Output the [X, Y] coordinate of the center of the cell containing the given text.  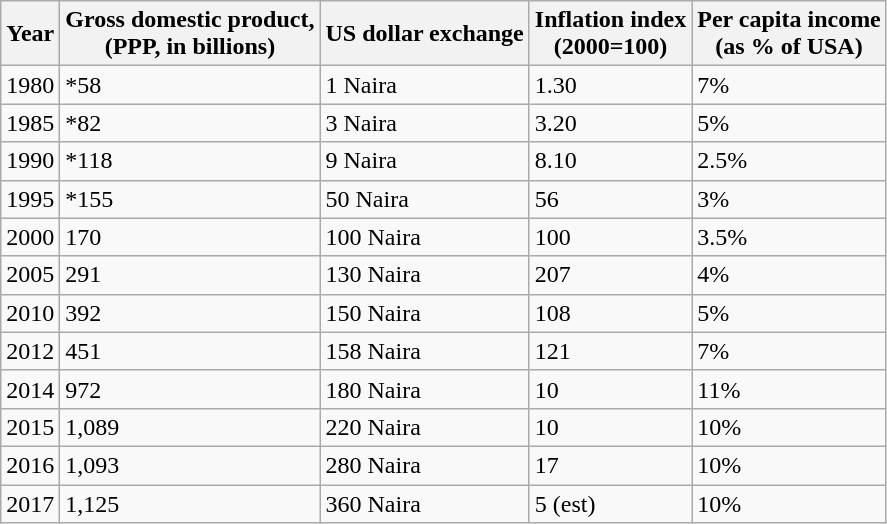
2017 [30, 503]
1980 [30, 85]
220 Naira [424, 427]
4% [790, 275]
Inflation index(2000=100) [610, 34]
2005 [30, 275]
1985 [30, 123]
*118 [190, 161]
100 [610, 237]
2.5% [790, 161]
451 [190, 351]
972 [190, 389]
*82 [190, 123]
2012 [30, 351]
*58 [190, 85]
1990 [30, 161]
1995 [30, 199]
5 (est) [610, 503]
50 Naira [424, 199]
17 [610, 465]
2014 [30, 389]
392 [190, 313]
1,125 [190, 503]
130 Naira [424, 275]
3.20 [610, 123]
158 Naira [424, 351]
3 Naira [424, 123]
*155 [190, 199]
11% [790, 389]
1,093 [190, 465]
8.10 [610, 161]
2000 [30, 237]
3.5% [790, 237]
Year [30, 34]
291 [190, 275]
1.30 [610, 85]
100 Naira [424, 237]
3% [790, 199]
1 Naira [424, 85]
Gross domestic product, (PPP, in billions) [190, 34]
2016 [30, 465]
360 Naira [424, 503]
56 [610, 199]
150 Naira [424, 313]
280 Naira [424, 465]
2010 [30, 313]
170 [190, 237]
121 [610, 351]
1,089 [190, 427]
207 [610, 275]
9 Naira [424, 161]
180 Naira [424, 389]
108 [610, 313]
Per capita income (as % of USA) [790, 34]
2015 [30, 427]
US dollar exchange [424, 34]
